For the text-containing cell, return its midpoint in [X, Y] coordinate format. 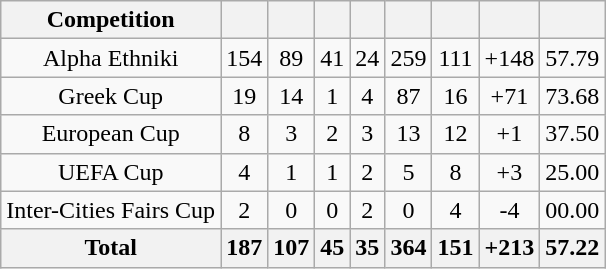
187 [244, 248]
89 [292, 58]
57.79 [572, 58]
35 [368, 248]
37.50 [572, 134]
-4 [510, 210]
Total [111, 248]
41 [332, 58]
+3 [510, 172]
87 [408, 96]
151 [456, 248]
73.68 [572, 96]
25.00 [572, 172]
14 [292, 96]
107 [292, 248]
19 [244, 96]
+213 [510, 248]
Competition [111, 20]
Greek Cup [111, 96]
16 [456, 96]
13 [408, 134]
UEFA Cup [111, 172]
Inter-Cities Fairs Cup [111, 210]
European Cup [111, 134]
45 [332, 248]
+1 [510, 134]
259 [408, 58]
154 [244, 58]
Alpha Ethniki [111, 58]
111 [456, 58]
364 [408, 248]
00.00 [572, 210]
5 [408, 172]
+71 [510, 96]
24 [368, 58]
+148 [510, 58]
12 [456, 134]
57.22 [572, 248]
